Output the (x, y) coordinate of the center of the cell containing the given text.  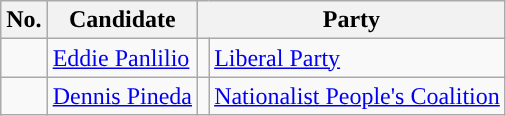
Liberal Party (358, 58)
Dennis Pineda (122, 96)
No. (24, 20)
Party (352, 20)
Nationalist People's Coalition (358, 96)
Candidate (122, 20)
Eddie Panlilio (122, 58)
